Identify which cell holds the provided text, then report its [x, y] central coordinate. 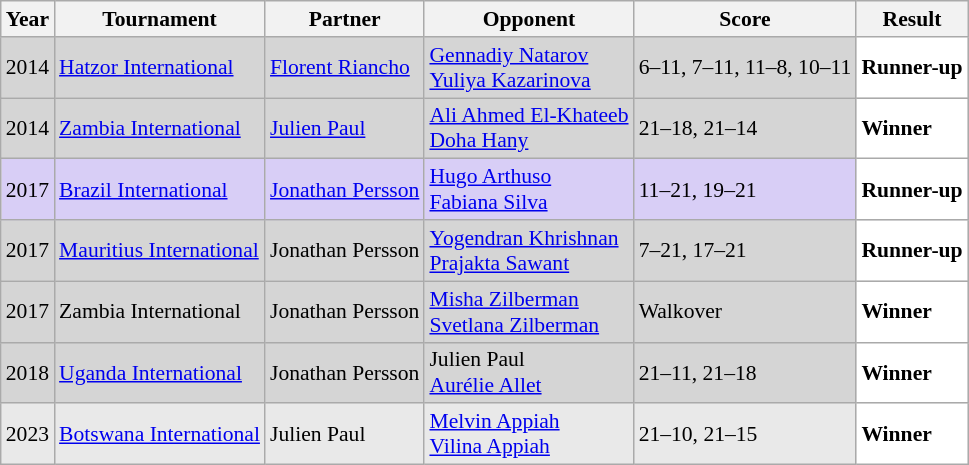
Julien Paul Aurélie Allet [528, 372]
2018 [28, 372]
2023 [28, 434]
Partner [344, 19]
Year [28, 19]
21–10, 21–15 [746, 434]
Brazil International [160, 190]
Misha Zilberman Svetlana Zilberman [528, 312]
Ali Ahmed El-Khateeb Doha Hany [528, 128]
Melvin Appiah Vilina Appiah [528, 434]
Florent Riancho [344, 68]
7–21, 17–21 [746, 250]
Uganda International [160, 372]
Hatzor International [160, 68]
11–21, 19–21 [746, 190]
21–11, 21–18 [746, 372]
Yogendran Khrishnan Prajakta Sawant [528, 250]
Botswana International [160, 434]
Result [912, 19]
Gennadiy Natarov Yuliya Kazarinova [528, 68]
Mauritius International [160, 250]
Hugo Arthuso Fabiana Silva [528, 190]
Score [746, 19]
6–11, 7–11, 11–8, 10–11 [746, 68]
Tournament [160, 19]
Opponent [528, 19]
Walkover [746, 312]
21–18, 21–14 [746, 128]
